Provide the [x, y] coordinate of the cell's center where the given text is located.  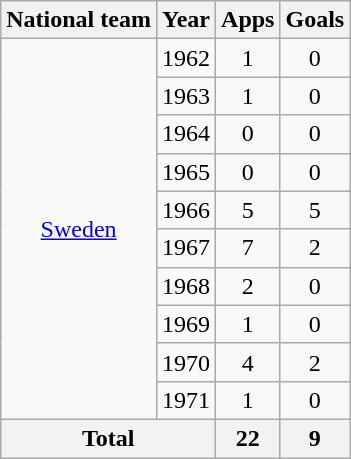
Sweden [79, 230]
1967 [186, 248]
Goals [315, 20]
1963 [186, 96]
4 [248, 362]
1971 [186, 400]
1965 [186, 172]
1969 [186, 324]
9 [315, 438]
Apps [248, 20]
Total [108, 438]
1968 [186, 286]
1964 [186, 134]
1970 [186, 362]
Year [186, 20]
22 [248, 438]
1966 [186, 210]
7 [248, 248]
National team [79, 20]
1962 [186, 58]
